Return (X, Y) of the center of cell containing provided text 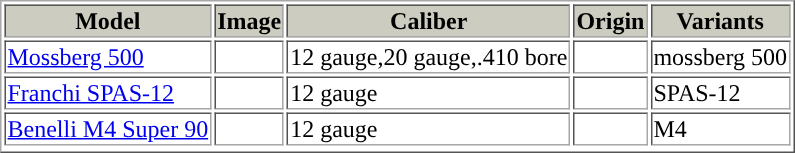
M4 (720, 128)
Variants (720, 20)
Origin (610, 20)
Caliber (428, 20)
12 gauge,20 gauge,.410 bore (428, 56)
Mossberg 500 (108, 56)
mossberg 500 (720, 56)
SPAS-12 (720, 92)
Benelli M4 Super 90 (108, 128)
Model (108, 20)
Franchi SPAS-12 (108, 92)
Image (249, 20)
